Search for the cell housing the specified text and yield its [x, y] center coordinate. 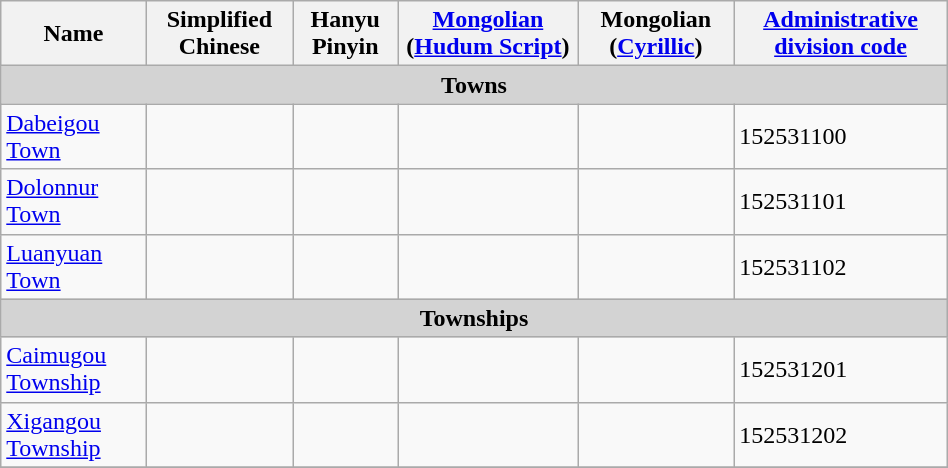
Xigangou Township [74, 434]
152531201 [840, 370]
Administrative division code [840, 34]
Dabeigou Town [74, 136]
152531100 [840, 136]
Dolonnur Town [74, 202]
Name [74, 34]
Hanyu Pinyin [346, 34]
Townships [474, 318]
Towns [474, 85]
152531202 [840, 434]
152531101 [840, 202]
Mongolian (Hudum Script) [488, 34]
Caimugou Township [74, 370]
Luanyuan Town [74, 266]
Mongolian (Cyrillic) [656, 34]
152531102 [840, 266]
Simplified Chinese [219, 34]
